Capture the cell that displays the provided text and extract its [x, y] central coordinate. 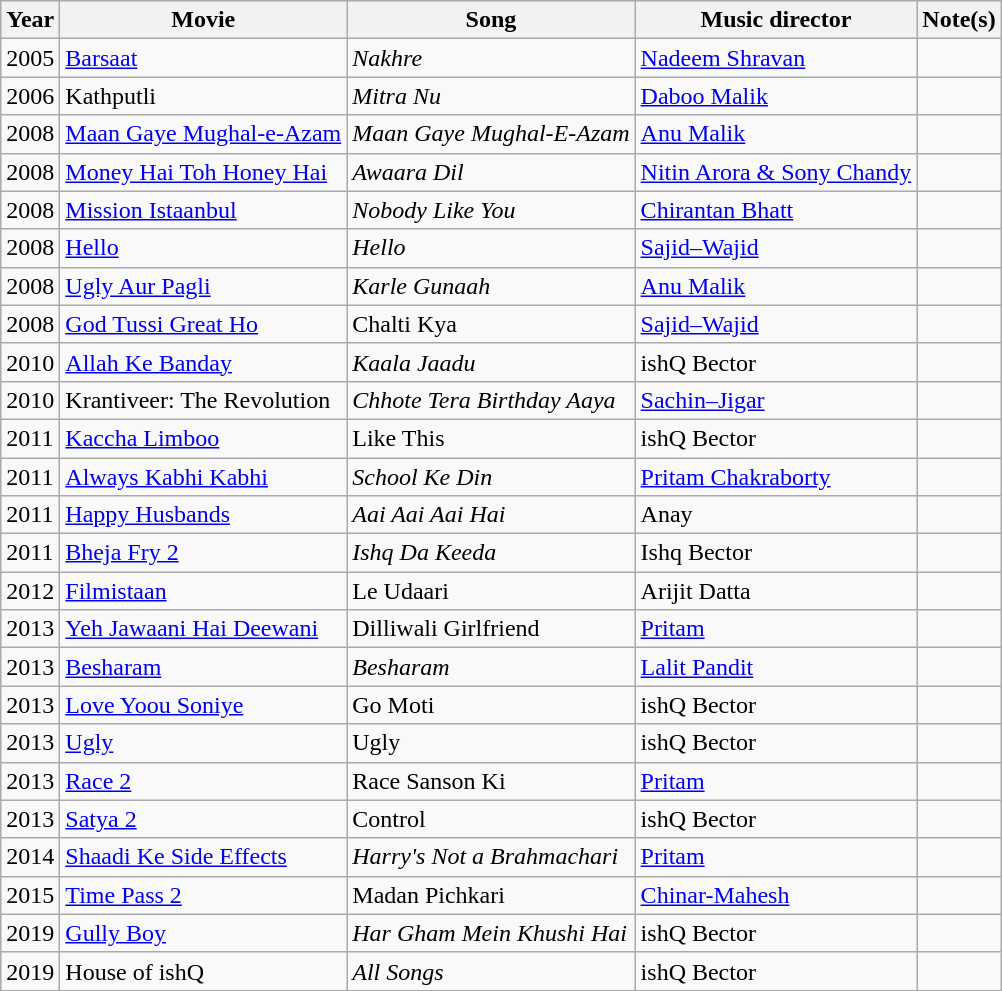
Nakhre [491, 58]
Shaadi Ke Side Effects [204, 857]
Lalit Pandit [776, 667]
Sachin–Jigar [776, 400]
Go Moti [491, 705]
2012 [30, 591]
Money Hai Toh Honey Hai [204, 172]
Time Pass 2 [204, 895]
Filmistaan [204, 591]
Anay [776, 515]
House of ishQ [204, 971]
Kathputli [204, 96]
Ugly Aur Pagli [204, 286]
Year [30, 20]
Chhote Tera Birthday Aaya [491, 400]
Mission Istaanbul [204, 210]
Pritam Chakraborty [776, 477]
All Songs [491, 971]
Arijit Datta [776, 591]
Bheja Fry 2 [204, 553]
Ishq Da Keeda [491, 553]
Race Sanson Ki [491, 781]
Aai Aai Aai Hai [491, 515]
Madan Pichkari [491, 895]
2015 [30, 895]
Kaala Jaadu [491, 362]
Nadeem Shravan [776, 58]
Maan Gaye Mughal-E-Azam [491, 134]
Love Yoou Soniye [204, 705]
Ishq Bector [776, 553]
Barsaat [204, 58]
Yeh Jawaani Hai Deewani [204, 629]
Chalti Kya [491, 324]
Chinar-Mahesh [776, 895]
Nitin Arora & Sony Chandy [776, 172]
Control [491, 819]
Happy Husbands [204, 515]
Le Udaari [491, 591]
2014 [30, 857]
Har Gham Mein Khushi Hai [491, 933]
Song [491, 20]
Daboo Malik [776, 96]
Maan Gaye Mughal-e-Azam [204, 134]
2006 [30, 96]
Race 2 [204, 781]
Dilliwali Girlfriend [491, 629]
Chirantan Bhatt [776, 210]
Allah Ke Banday [204, 362]
Karle Gunaah [491, 286]
Harry's Not a Brahmachari [491, 857]
Note(s) [959, 20]
2005 [30, 58]
Movie [204, 20]
Music director [776, 20]
Mitra Nu [491, 96]
Kaccha Limboo [204, 438]
Always Kabhi Kabhi [204, 477]
School Ke Din [491, 477]
Krantiveer: The Revolution [204, 400]
God Tussi Great Ho [204, 324]
Satya 2 [204, 819]
Nobody Like You [491, 210]
Awaara Dil [491, 172]
Like This [491, 438]
Gully Boy [204, 933]
